Find where the given text appears and provide that cell's center as [X, Y] coordinate. 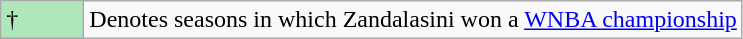
† [42, 20]
Denotes seasons in which Zandalasini won a WNBA championship [414, 20]
